Extract the [X, Y] coordinate from the center of the cell holding the provided text.  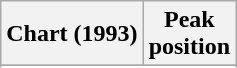
Peakposition [189, 34]
Chart (1993) [72, 34]
